Return the [X, Y] coordinate for the center point of the cell that contains the specified text.  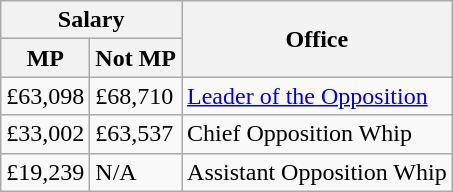
N/A [136, 172]
MP [46, 58]
£19,239 [46, 172]
£63,537 [136, 134]
Office [318, 39]
£68,710 [136, 96]
Chief Opposition Whip [318, 134]
£33,002 [46, 134]
Not MP [136, 58]
Leader of the Opposition [318, 96]
Salary [92, 20]
£63,098 [46, 96]
Assistant Opposition Whip [318, 172]
